Return [x, y] of the center of cell containing provided text 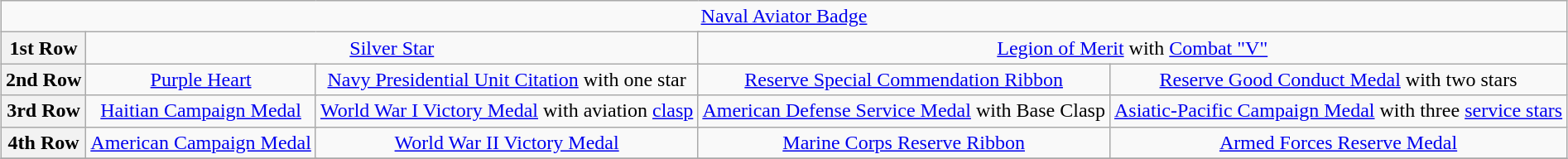
American Campaign Medal [201, 142]
Asiatic-Pacific Campaign Medal with three service stars [1338, 111]
Reserve Good Conduct Medal with two stars [1338, 79]
Marine Corps Reserve Ribbon [904, 142]
3rd Row [43, 111]
Naval Aviator Badge [783, 17]
American Defense Service Medal with Base Clasp [904, 111]
2nd Row [43, 79]
1st Row [43, 48]
Haitian Campaign Medal [201, 111]
World War II Victory Medal [507, 142]
Silver Star [392, 48]
Navy Presidential Unit Citation with one star [507, 79]
Legion of Merit with Combat "V" [1133, 48]
World War I Victory Medal with aviation clasp [507, 111]
Armed Forces Reserve Medal [1338, 142]
Reserve Special Commendation Ribbon [904, 79]
4th Row [43, 142]
Purple Heart [201, 79]
